Extract the [x, y] coordinate from the center of the cell holding the provided text.  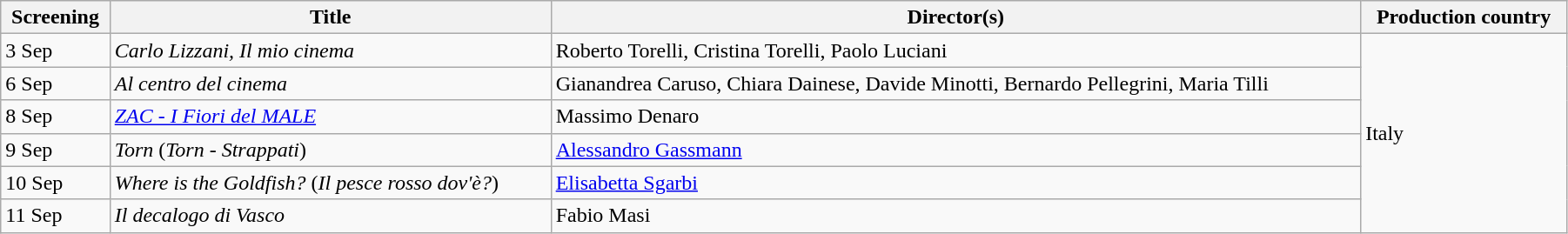
Alessandro Gassmann [955, 150]
Gianandrea Caruso, Chiara Dainese, Davide Minotti, Bernardo Pellegrini, Maria Tilli [955, 84]
Massimo Denaro [955, 117]
3 Sep [56, 50]
Where is the Goldfish? (Il pesce rosso dov'è?) [331, 183]
11 Sep [56, 216]
ZAC - I Fiori del MALE [331, 117]
Elisabetta Sgarbi [955, 183]
Torn (Torn - Strappati) [331, 150]
Title [331, 17]
Il decalogo di Vasco [331, 216]
Director(s) [955, 17]
10 Sep [56, 183]
8 Sep [56, 117]
Production country [1464, 17]
Italy [1464, 133]
Roberto Torelli, Cristina Torelli, Paolo Luciani [955, 50]
Fabio Masi [955, 216]
Screening [56, 17]
6 Sep [56, 84]
Al centro del cinema [331, 84]
9 Sep [56, 150]
Carlo Lizzani, Il mio cinema [331, 50]
